Scan for the cell matching the given text and deliver its (x, y) coordinate at center. 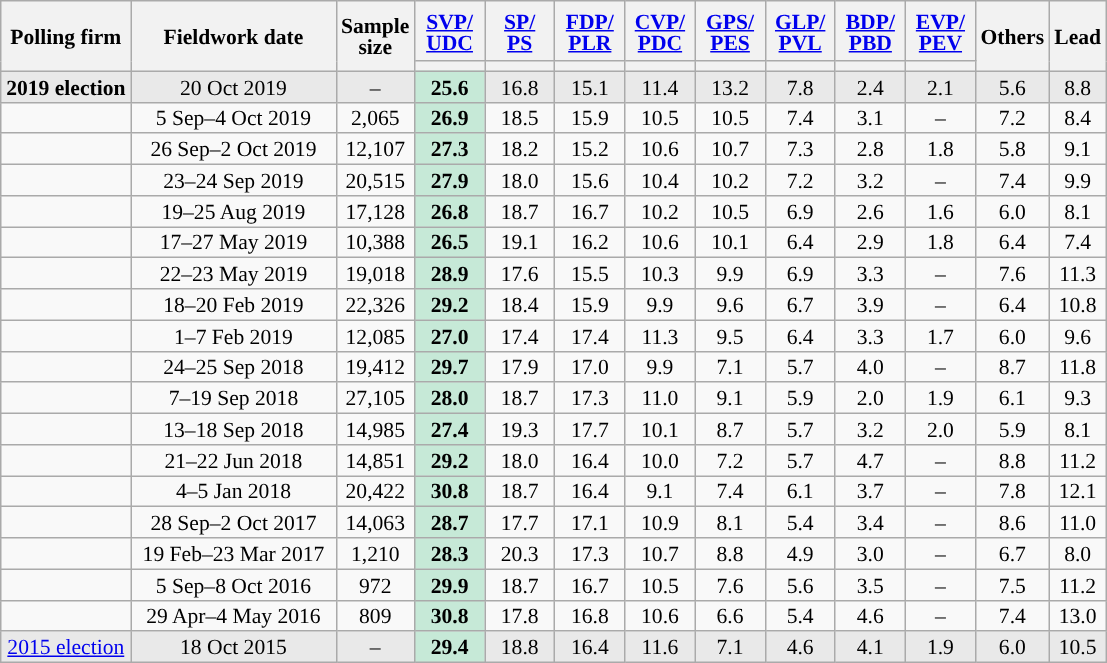
10.4 (660, 180)
5.8 (1012, 150)
26.9 (449, 118)
17.9 (520, 366)
19–25 Aug 2019 (234, 212)
19.1 (520, 242)
15.5 (590, 274)
Lead (1078, 36)
3.7 (870, 492)
14,851 (375, 460)
8.0 (1078, 554)
3.9 (870, 304)
16.2 (590, 242)
20 Oct 2019 (234, 86)
3.1 (870, 118)
4.7 (870, 460)
11.4 (660, 86)
SP/PS (520, 31)
SVP/UDC (449, 31)
19.3 (520, 430)
Polling firm (66, 36)
21–22 Jun 2018 (234, 460)
27.4 (449, 430)
22–23 May 2019 (234, 274)
15.6 (590, 180)
25.6 (449, 86)
Samplesize (375, 36)
27,105 (375, 398)
2019 election (66, 86)
GLP/PVL (800, 31)
6.6 (730, 616)
20.3 (520, 554)
17.1 (590, 522)
19,018 (375, 274)
28.9 (449, 274)
2.4 (870, 86)
13.0 (1078, 616)
5 Sep–8 Oct 2016 (234, 584)
CVP/PDC (660, 31)
15.1 (590, 86)
17.8 (520, 616)
29.4 (449, 648)
4.1 (870, 648)
7.5 (1012, 584)
972 (375, 584)
Others (1012, 36)
9.5 (730, 336)
19,412 (375, 366)
12,085 (375, 336)
28.7 (449, 522)
7.3 (800, 150)
15.2 (590, 150)
18.5 (520, 118)
28 Sep–2 Oct 2017 (234, 522)
9.3 (1078, 398)
28.3 (449, 554)
10,388 (375, 242)
20,515 (375, 180)
24–25 Sep 2018 (234, 366)
27.9 (449, 180)
27.0 (449, 336)
14,985 (375, 430)
18.2 (520, 150)
29.9 (449, 584)
8.4 (1078, 118)
2.9 (870, 242)
4.0 (870, 366)
FDP/PLR (590, 31)
14,063 (375, 522)
12.1 (1078, 492)
4.9 (800, 554)
7–19 Sep 2018 (234, 398)
18.8 (520, 648)
17.0 (590, 366)
19 Feb–23 Mar 2017 (234, 554)
12,107 (375, 150)
20,422 (375, 492)
26.5 (449, 242)
10.9 (660, 522)
29.7 (449, 366)
1–7 Feb 2019 (234, 336)
Fieldwork date (234, 36)
3.5 (870, 584)
29 Apr–4 May 2016 (234, 616)
22,326 (375, 304)
10.8 (1078, 304)
BDP/PBD (870, 31)
17,128 (375, 212)
11.6 (660, 648)
EVP/PEV (940, 31)
28.0 (449, 398)
1,210 (375, 554)
1.6 (940, 212)
11.8 (1078, 366)
13.2 (730, 86)
10.3 (660, 274)
2.6 (870, 212)
2.1 (940, 86)
27.3 (449, 150)
3.0 (870, 554)
26 Sep–2 Oct 2019 (234, 150)
3.4 (870, 522)
18.4 (520, 304)
17–27 May 2019 (234, 242)
18 Oct 2015 (234, 648)
809 (375, 616)
13–18 Sep 2018 (234, 430)
GPS/PES (730, 31)
17.6 (520, 274)
23–24 Sep 2019 (234, 180)
2,065 (375, 118)
26.8 (449, 212)
8.6 (1012, 522)
4–5 Jan 2018 (234, 492)
2.8 (870, 150)
1.7 (940, 336)
10.0 (660, 460)
18–20 Feb 2019 (234, 304)
5 Sep–4 Oct 2019 (234, 118)
2015 election (66, 648)
